Determine the [X, Y] coordinate at the center of the cell enclosing the given text.  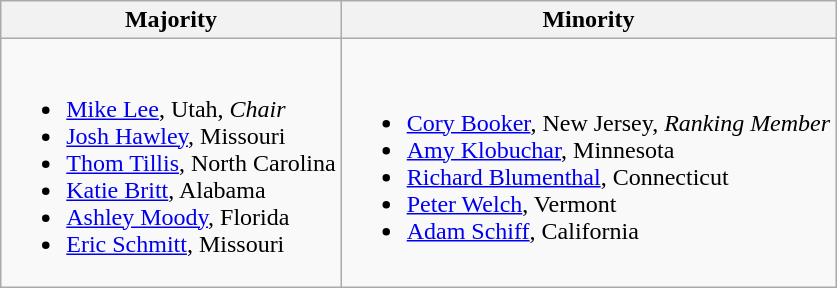
Majority [171, 20]
Cory Booker, New Jersey, Ranking MemberAmy Klobuchar, MinnesotaRichard Blumenthal, ConnecticutPeter Welch, VermontAdam Schiff, California [588, 163]
Minority [588, 20]
Mike Lee, Utah, ChairJosh Hawley, MissouriThom Tillis, North CarolinaKatie Britt, AlabamaAshley Moody, FloridaEric Schmitt, Missouri [171, 163]
